Identify which cell holds the provided text, then report its (x, y) central coordinate. 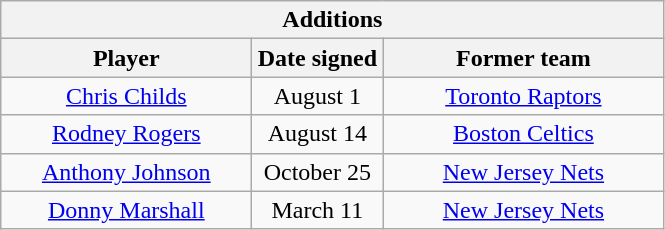
August 14 (318, 134)
October 25 (318, 172)
Toronto Raptors (524, 96)
March 11 (318, 210)
Boston Celtics (524, 134)
Chris Childs (126, 96)
Anthony Johnson (126, 172)
Date signed (318, 58)
August 1 (318, 96)
Player (126, 58)
Additions (332, 20)
Rodney Rogers (126, 134)
Donny Marshall (126, 210)
Former team (524, 58)
